Pinpoint the cell where the given text exists, returning its [X, Y] midpoint coordinate. 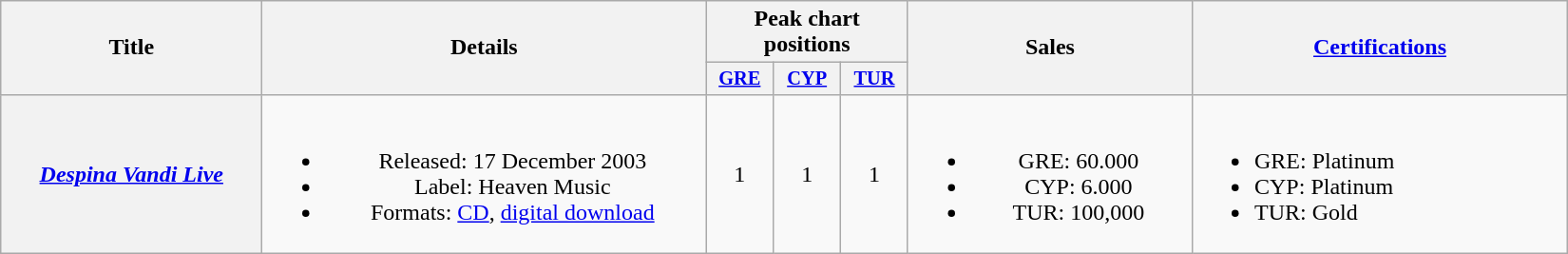
Sales [1049, 48]
GRE: PlatinumCYP: PlatinumTUR: Gold [1380, 173]
GRE: 60.000CYP: 6.000TUR: 100,000 [1049, 173]
Despina Vandi Live [131, 173]
CYP [808, 79]
Title [131, 48]
Certifications [1380, 48]
Released: 17 December 2003Label: Heaven MusicFormats: CD, digital download [485, 173]
Details [485, 48]
GRE [739, 79]
Peak chart positions [808, 32]
TUR [874, 79]
